Extract the [X, Y] coordinate from the center of the cell holding the provided text.  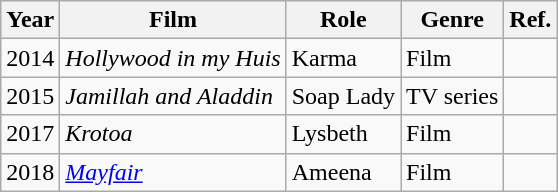
Year [30, 20]
Soap Lady [343, 96]
Krotoa [173, 134]
TV series [452, 96]
Karma [343, 58]
2014 [30, 58]
Lysbeth [343, 134]
Jamillah and Aladdin [173, 96]
2018 [30, 172]
Hollywood in my Huis [173, 58]
Genre [452, 20]
2015 [30, 96]
2017 [30, 134]
Ref. [530, 20]
Ameena [343, 172]
Mayfair [173, 172]
Role [343, 20]
